Search for the cell housing the specified text and yield its (x, y) center coordinate. 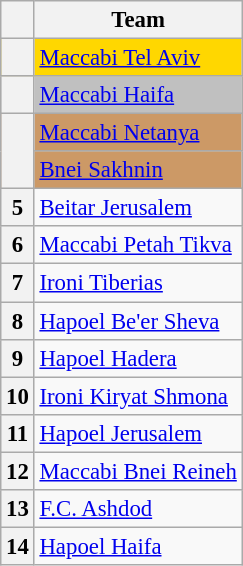
8 (18, 321)
7 (18, 283)
Hapoel Be'er Sheva (138, 321)
Hapoel Hadera (138, 358)
11 (18, 433)
Maccabi Bnei Reineh (138, 471)
5 (18, 208)
Beitar Jerusalem (138, 208)
Hapoel Haifa (138, 546)
Maccabi Petah Tikva (138, 245)
12 (18, 471)
9 (18, 358)
F.C. Ashdod (138, 509)
Bnei Sakhnin (138, 170)
Team (138, 20)
14 (18, 546)
Maccabi Netanya (138, 133)
Hapoel Jerusalem (138, 433)
Ironi Kiryat Shmona (138, 396)
13 (18, 509)
6 (18, 245)
10 (18, 396)
Ironi Tiberias (138, 283)
Maccabi Tel Aviv (138, 58)
Maccabi Haifa (138, 95)
